Capture the cell that displays the provided text and extract its [x, y] central coordinate. 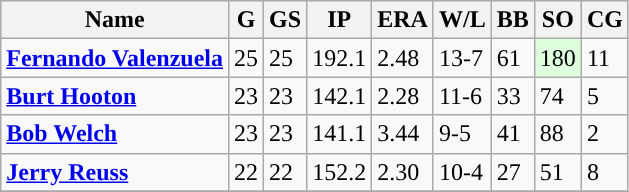
51 [558, 172]
33 [512, 96]
8 [604, 172]
G [246, 20]
BB [512, 20]
W/L [462, 20]
141.1 [340, 134]
2.28 [403, 96]
2 [604, 134]
11-6 [462, 96]
180 [558, 58]
9-5 [462, 134]
27 [512, 172]
Bob Welch [115, 134]
SO [558, 20]
74 [558, 96]
10-4 [462, 172]
5 [604, 96]
GS [286, 20]
2.48 [403, 58]
Jerry Reuss [115, 172]
11 [604, 58]
IP [340, 20]
152.2 [340, 172]
88 [558, 134]
61 [512, 58]
Burt Hooton [115, 96]
3.44 [403, 134]
41 [512, 134]
192.1 [340, 58]
2.30 [403, 172]
Fernando Valenzuela [115, 58]
13-7 [462, 58]
ERA [403, 20]
CG [604, 20]
Name [115, 20]
142.1 [340, 96]
